Provide the [x, y] coordinate of the cell's center where the given text is located.  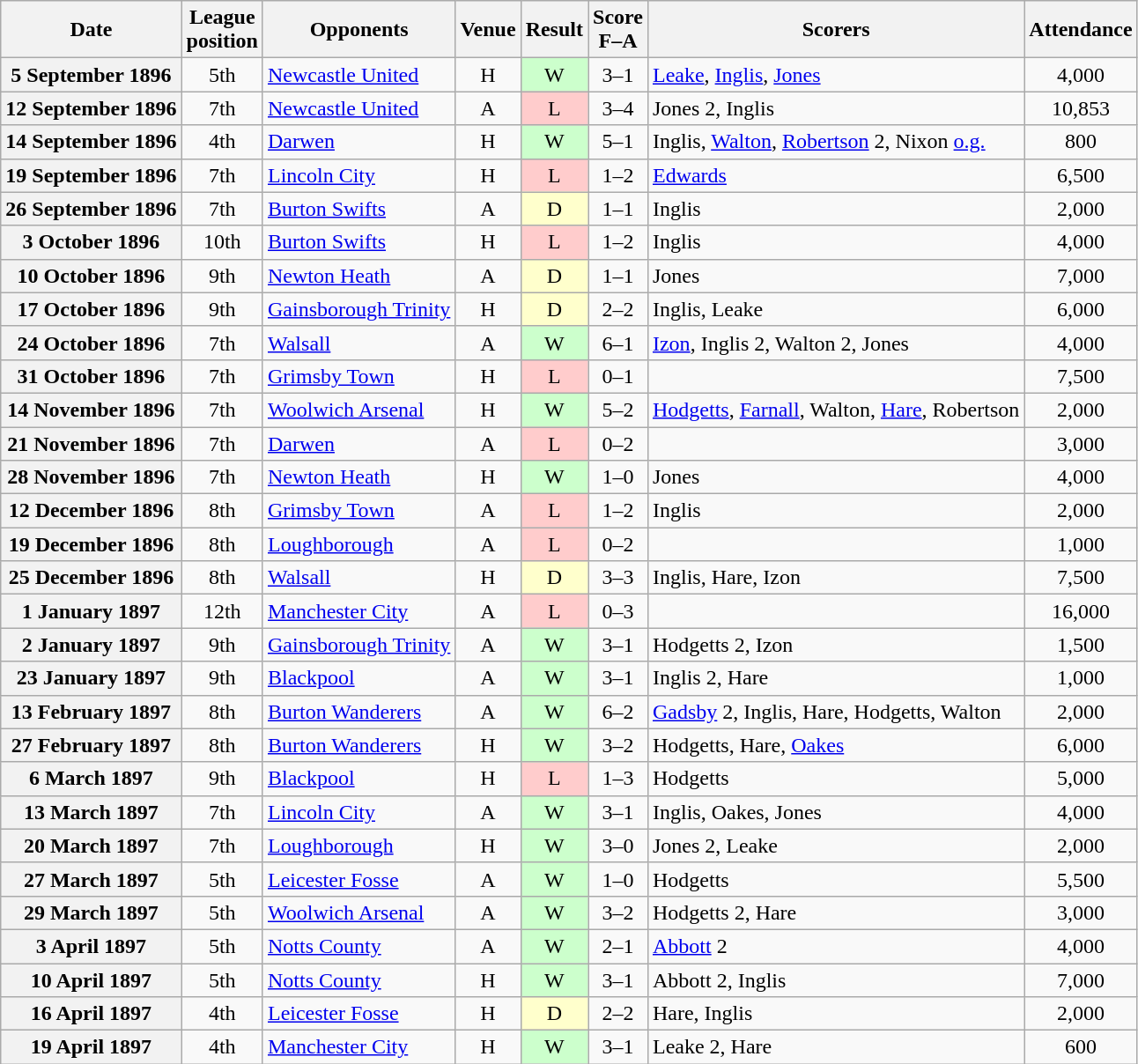
Scorers [835, 30]
Hare, Inglis [835, 1014]
6 March 1897 [92, 779]
Leake 2, Hare [835, 1047]
Jones 2, Inglis [835, 108]
1–3 [618, 779]
Abbott 2 [835, 946]
14 November 1896 [92, 410]
Edwards [835, 175]
Jones 2, Leake [835, 846]
6–1 [618, 343]
12 September 1896 [92, 108]
5–2 [618, 410]
31 October 1896 [92, 376]
800 [1081, 142]
10,853 [1081, 108]
Leagueposition [222, 30]
5–1 [618, 142]
Hodgetts 2, Hare [835, 913]
10 October 1896 [92, 276]
0–1 [618, 376]
Izon, Inglis 2, Walton 2, Jones [835, 343]
27 February 1897 [92, 745]
3–4 [618, 108]
16 April 1897 [92, 1014]
29 March 1897 [92, 913]
3 October 1896 [92, 242]
10th [222, 242]
600 [1081, 1047]
5 September 1896 [92, 75]
6,500 [1081, 175]
Leake, Inglis, Jones [835, 75]
Inglis, Oakes, Jones [835, 812]
14 September 1896 [92, 142]
Venue [488, 30]
20 March 1897 [92, 846]
Date [92, 30]
26 September 1896 [92, 209]
Hodgetts 2, Izon [835, 645]
3–0 [618, 846]
13 March 1897 [92, 812]
19 April 1897 [92, 1047]
Result [554, 30]
17 October 1896 [92, 309]
1 January 1897 [92, 611]
0–3 [618, 611]
5,000 [1081, 779]
24 October 1896 [92, 343]
Opponents [358, 30]
Hodgetts, Hare, Oakes [835, 745]
Abbott 2, Inglis [835, 980]
3 April 1897 [92, 946]
13 February 1897 [92, 712]
10 April 1897 [92, 980]
1,500 [1081, 645]
16,000 [1081, 611]
19 December 1896 [92, 544]
12th [222, 611]
6–2 [618, 712]
28 November 1896 [92, 477]
Inglis, Hare, Izon [835, 578]
Inglis, Leake [835, 309]
27 March 1897 [92, 879]
23 January 1897 [92, 678]
12 December 1896 [92, 511]
Inglis 2, Hare [835, 678]
Hodgetts, Farnall, Walton, Hare, Robertson [835, 410]
21 November 1896 [92, 443]
3–3 [618, 578]
5,500 [1081, 879]
2–1 [618, 946]
ScoreF–A [618, 30]
Attendance [1081, 30]
25 December 1896 [92, 578]
Gadsby 2, Inglis, Hare, Hodgetts, Walton [835, 712]
Inglis, Walton, Robertson 2, Nixon o.g. [835, 142]
2 January 1897 [92, 645]
19 September 1896 [92, 175]
